Search for the cell housing the specified text and yield its (X, Y) center coordinate. 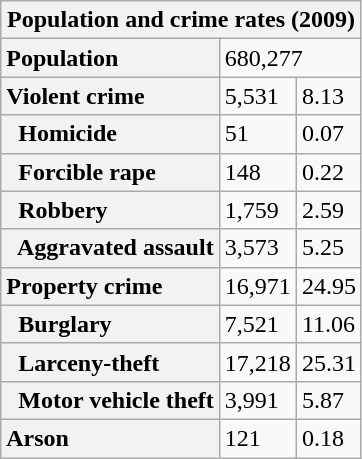
Homicide (110, 134)
25.31 (328, 362)
5,531 (258, 96)
Aggravated assault (110, 248)
51 (258, 134)
0.22 (328, 172)
16,971 (258, 286)
Population (110, 58)
680,277 (290, 58)
Larceny-theft (110, 362)
3,573 (258, 248)
Burglary (110, 324)
148 (258, 172)
Population and crime rates (2009) (182, 20)
Motor vehicle theft (110, 400)
2.59 (328, 210)
24.95 (328, 286)
17,218 (258, 362)
1,759 (258, 210)
Arson (110, 438)
Robbery (110, 210)
Forcible rape (110, 172)
7,521 (258, 324)
8.13 (328, 96)
121 (258, 438)
11.06 (328, 324)
0.18 (328, 438)
3,991 (258, 400)
Violent crime (110, 96)
Property crime (110, 286)
5.25 (328, 248)
5.87 (328, 400)
0.07 (328, 134)
